Scan for the cell matching the given text and deliver its (X, Y) coordinate at center. 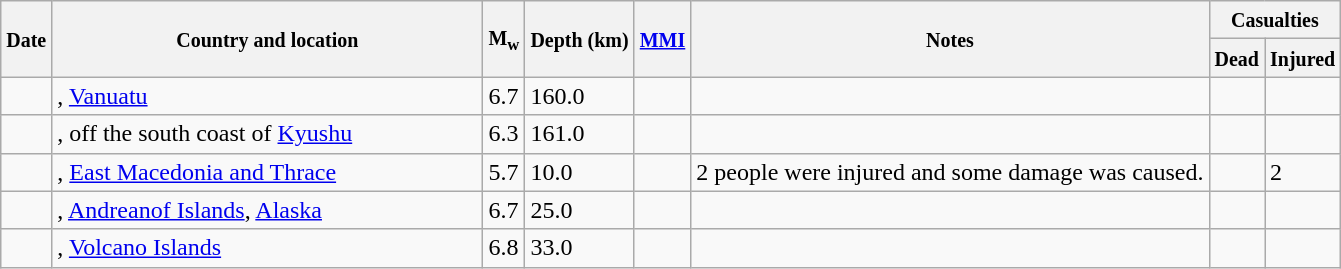
5.7 (504, 172)
25.0 (580, 210)
2 people were injured and some damage was caused. (950, 172)
, Vanuatu (268, 96)
Country and location (268, 39)
MMI (662, 39)
2 (1303, 172)
10.0 (580, 172)
161.0 (580, 134)
6.3 (504, 134)
, off the south coast of Kyushu (268, 134)
160.0 (580, 96)
Notes (950, 39)
, East Macedonia and Thrace (268, 172)
6.8 (504, 248)
, Volcano Islands (268, 248)
Date (26, 39)
33.0 (580, 248)
Injured (1303, 58)
Mw (504, 39)
, Andreanof Islands, Alaska (268, 210)
Casualties (1275, 20)
Dead (1237, 58)
Depth (km) (580, 39)
